Scan for the cell matching the given text and deliver its [X, Y] coordinate at center. 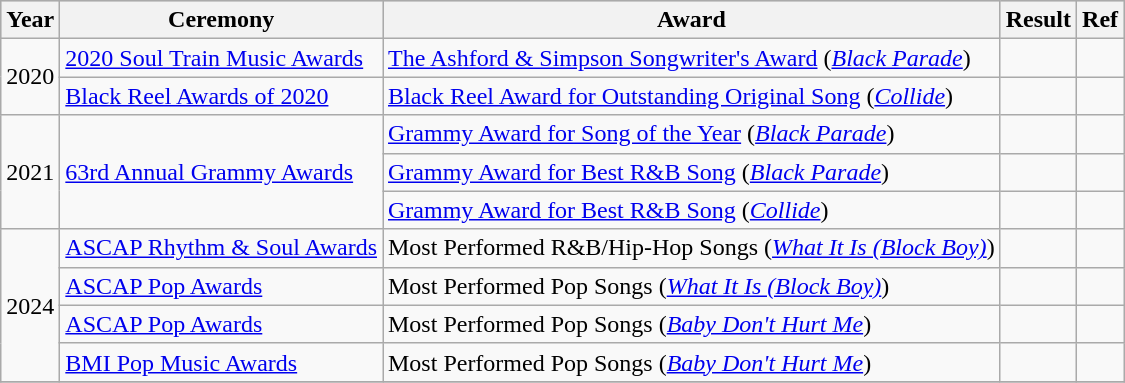
Ceremony [222, 20]
ASCAP Rhythm & Soul Awards [222, 248]
2024 [30, 305]
Most Performed R&B/Hip-Hop Songs (What It Is (Block Boy)) [691, 248]
Award [691, 20]
Grammy Award for Song of the Year (Black Parade) [691, 134]
The Ashford & Simpson Songwriter's Award (Black Parade) [691, 58]
Grammy Award for Best R&B Song (Collide) [691, 210]
Grammy Award for Best R&B Song (Black Parade) [691, 172]
BMI Pop Music Awards [222, 362]
Year [30, 20]
2020 Soul Train Music Awards [222, 58]
2021 [30, 172]
Ref [1100, 20]
63rd Annual Grammy Awards [222, 172]
Most Performed Pop Songs (What It Is (Block Boy)) [691, 286]
2020 [30, 77]
Black Reel Awards of 2020 [222, 96]
Result [1038, 20]
Black Reel Award for Outstanding Original Song (Collide) [691, 96]
